Determine the (X, Y) coordinate at the center of the cell enclosing the given text.  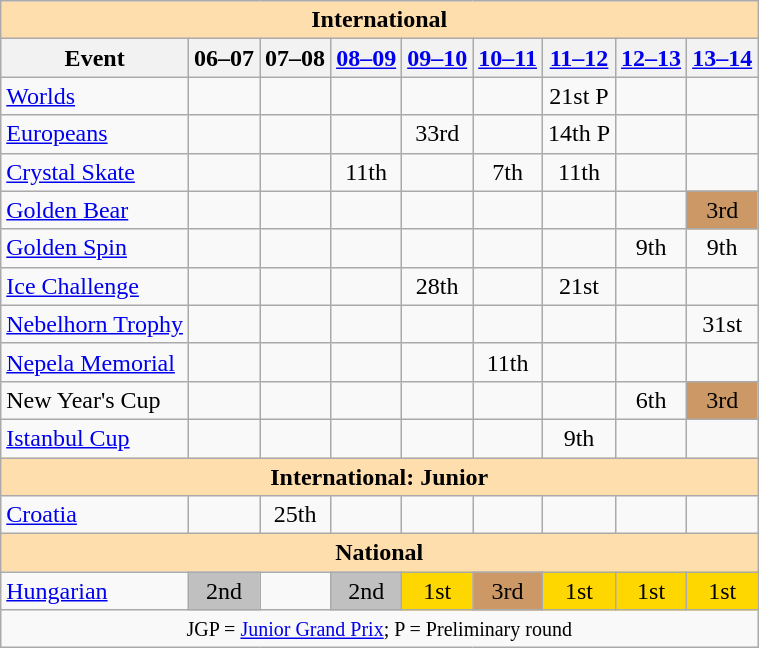
Crystal Skate (95, 172)
Golden Spin (95, 248)
25th (296, 515)
Croatia (95, 515)
Worlds (95, 96)
New Year's Cup (95, 400)
07–08 (296, 58)
Event (95, 58)
International (380, 20)
Istanbul Cup (95, 438)
Nepela Memorial (95, 362)
33rd (438, 134)
12–13 (652, 58)
13–14 (722, 58)
Golden Bear (95, 210)
14th P (578, 134)
08–09 (366, 58)
6th (652, 400)
Hungarian (95, 591)
JGP = Junior Grand Prix; P = Preliminary round (380, 629)
31st (722, 324)
28th (438, 286)
09–10 (438, 58)
Ice Challenge (95, 286)
Europeans (95, 134)
21st (578, 286)
7th (508, 172)
06–07 (224, 58)
21st P (578, 96)
11–12 (578, 58)
Nebelhorn Trophy (95, 324)
National (380, 553)
10–11 (508, 58)
International: Junior (380, 477)
